From the cell containing the given text, extract its center point as (x, y) coordinate. 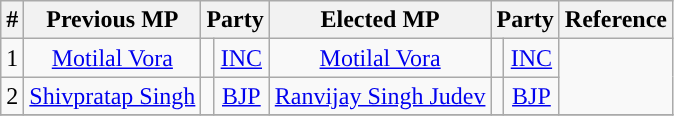
1 (12, 58)
Reference (616, 20)
# (12, 20)
2 (12, 96)
Ranvijay Singh Judev (380, 96)
Shivpratap Singh (112, 96)
Previous MP (112, 20)
Elected MP (380, 20)
